Search for the cell housing the specified text and yield its (X, Y) center coordinate. 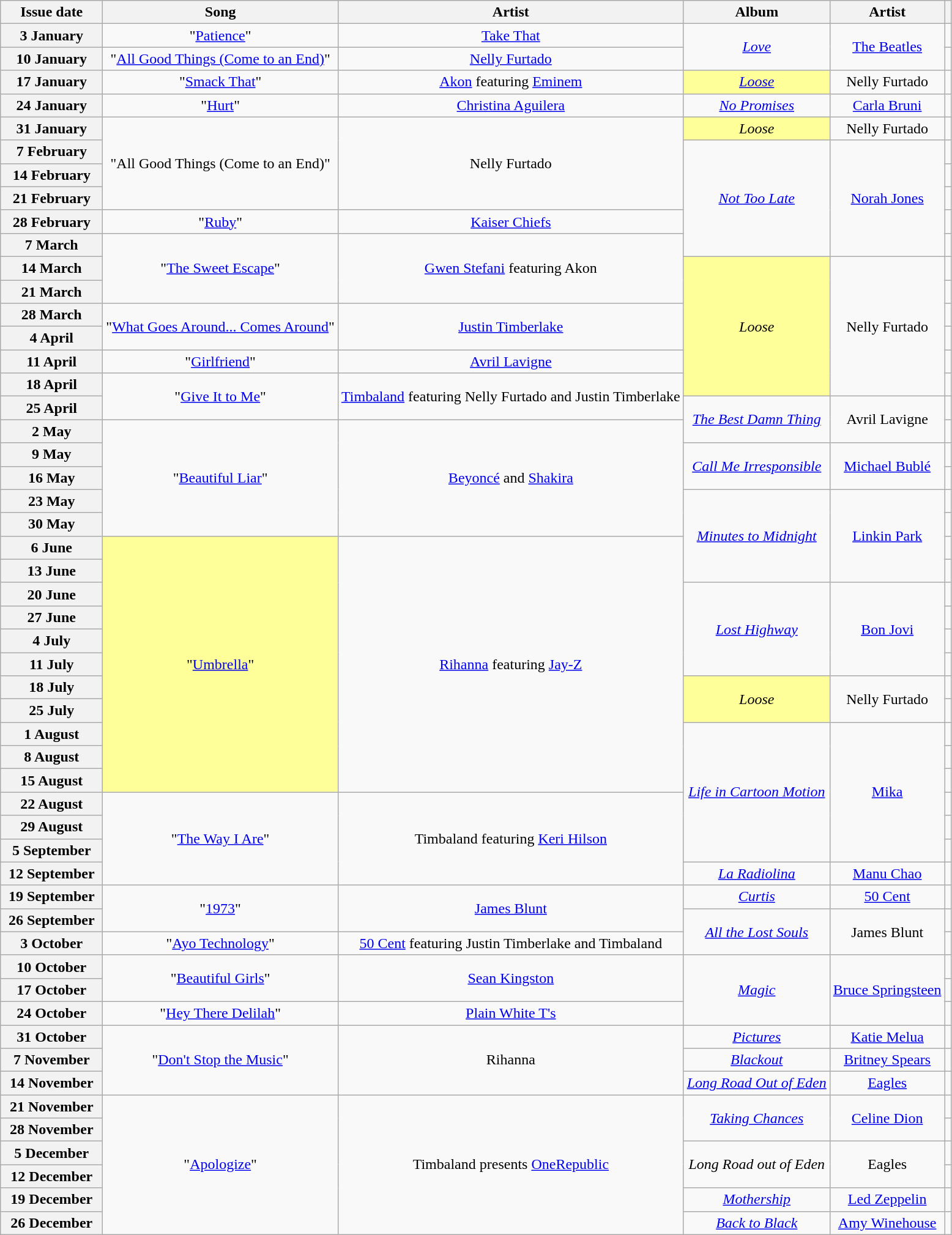
10 October (51, 966)
2 May (51, 431)
11 April (51, 362)
28 February (51, 221)
The Best Damn Thing (756, 420)
4 July (51, 640)
"1973" (220, 908)
Justin Timberlake (510, 327)
6 June (51, 547)
9 May (51, 454)
29 August (51, 827)
Timbaland featuring Nelly Furtado and Justin Timberlake (510, 396)
21 February (51, 198)
26 December (51, 1223)
No Promises (756, 105)
14 February (51, 175)
Kaiser Chiefs (510, 221)
"Hurt" (220, 105)
17 October (51, 990)
Pictures (756, 1037)
"Beautiful Liar" (220, 478)
15 August (51, 781)
Long Road Out of Eden (756, 1083)
Sean Kingston (510, 978)
"Give It to Me" (220, 396)
10 January (51, 59)
Katie Melua (887, 1037)
Michael Bublé (887, 466)
Back to Black (756, 1223)
Timbaland featuring Keri Hilson (510, 839)
Led Zeppelin (887, 1200)
3 October (51, 943)
25 July (51, 711)
Take That (510, 35)
Timbaland presents OneRepublic (510, 1165)
24 October (51, 1013)
14 March (51, 268)
"Don't Stop the Music" (220, 1060)
8 August (51, 757)
Christina Aguilera (510, 105)
21 November (51, 1107)
All the Lost Souls (756, 932)
5 September (51, 850)
17 January (51, 82)
25 April (51, 408)
Britney Spears (887, 1060)
Bruce Springsteen (887, 990)
28 November (51, 1130)
Rihanna featuring Jay-Z (510, 664)
Norah Jones (887, 198)
"Beautiful Girls" (220, 978)
30 May (51, 524)
Love (756, 47)
Gwen Stefani featuring Akon (510, 268)
12 December (51, 1176)
4 April (51, 338)
50 Cent (887, 897)
23 May (51, 501)
18 April (51, 385)
"Girlfriend" (220, 362)
Taking Chances (756, 1118)
Album (756, 12)
Beyoncé and Shakira (510, 478)
Lost Highway (756, 629)
7 November (51, 1060)
28 March (51, 315)
"Apologize" (220, 1165)
"Smack That" (220, 82)
20 June (51, 594)
22 August (51, 804)
16 May (51, 478)
14 November (51, 1083)
3 January (51, 35)
19 September (51, 897)
13 June (51, 571)
Not Too Late (756, 198)
26 September (51, 920)
Manu Chao (887, 873)
Minutes to Midnight (756, 536)
"The Way I Are" (220, 839)
5 December (51, 1153)
18 July (51, 688)
La Radiolina (756, 873)
7 March (51, 245)
31 October (51, 1037)
The Beatles (887, 47)
Mothership (756, 1200)
Celine Dion (887, 1118)
"Ruby" (220, 221)
11 July (51, 664)
Issue date (51, 12)
"Patience" (220, 35)
31 January (51, 128)
24 January (51, 105)
"What Goes Around... Comes Around" (220, 327)
1 August (51, 734)
Long Road out of Eden (756, 1165)
"Umbrella" (220, 664)
Rihanna (510, 1060)
21 March (51, 292)
50 Cent featuring Justin Timberlake and Timbaland (510, 943)
7 February (51, 152)
Magic (756, 990)
Song (220, 12)
19 December (51, 1200)
"Ayo Technology" (220, 943)
Akon featuring Eminem (510, 82)
Curtis (756, 897)
Blackout (756, 1060)
Plain White T's (510, 1013)
Mika (887, 792)
Bon Jovi (887, 629)
Carla Bruni (887, 105)
Life in Cartoon Motion (756, 792)
12 September (51, 873)
"The Sweet Escape" (220, 268)
27 June (51, 617)
Amy Winehouse (887, 1223)
Call Me Irresponsible (756, 466)
Linkin Park (887, 536)
"Hey There Delilah" (220, 1013)
